Return (x, y) of the center of cell containing provided text 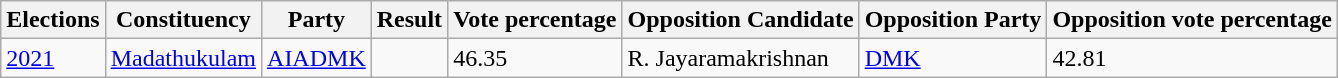
46.35 (535, 58)
Opposition vote percentage (1192, 20)
R. Jayaramakrishnan (740, 58)
Madathukulam (183, 58)
AIADMK (317, 58)
Party (317, 20)
Constituency (183, 20)
DMK (953, 58)
Elections (53, 20)
42.81 (1192, 58)
Vote percentage (535, 20)
Opposition Party (953, 20)
2021 (53, 58)
Opposition Candidate (740, 20)
Result (409, 20)
